Find where the given text appears and provide that cell's center as (x, y) coordinate. 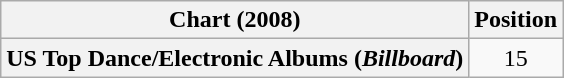
Chart (2008) (235, 20)
Position (516, 20)
15 (516, 58)
US Top Dance/Electronic Albums (Billboard) (235, 58)
